Return (x, y) of the center of cell containing provided text 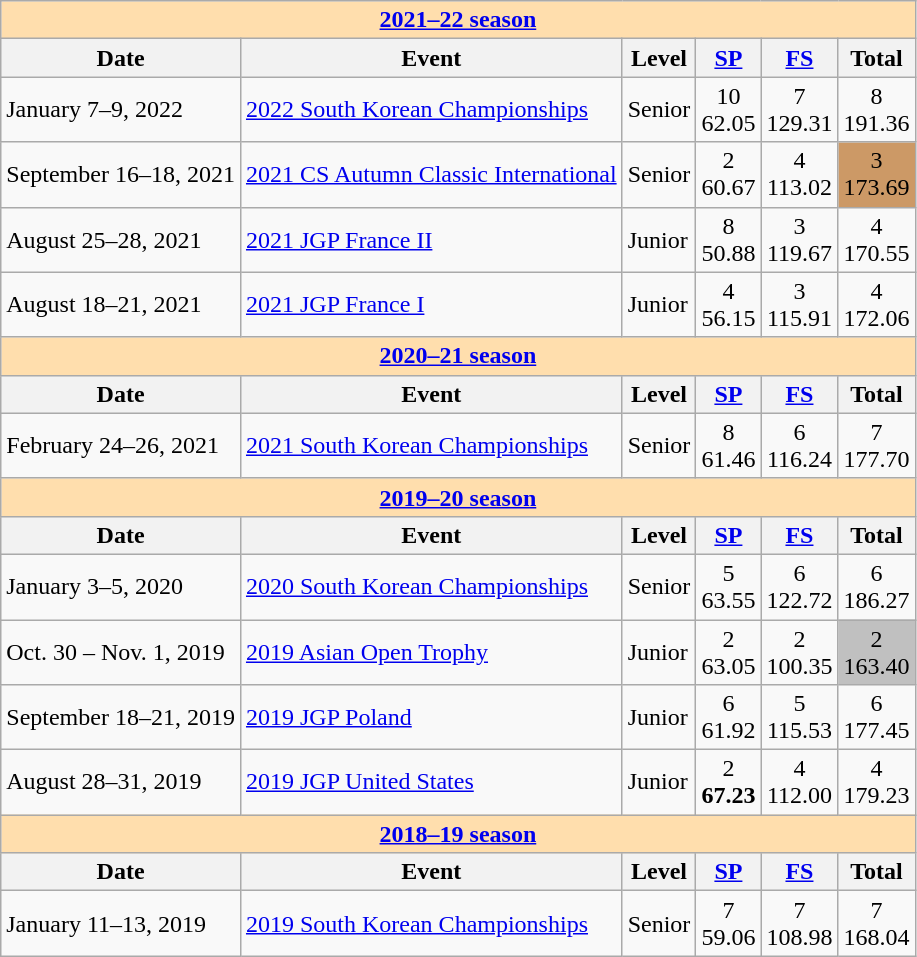
2019 Asian Open Trophy (431, 652)
September 18–21, 2019 (121, 718)
5 63.55 (728, 586)
September 16–18, 2021 (121, 174)
8 50.88 (728, 240)
8 61.46 (728, 446)
3 119.67 (800, 240)
2022 South Korean Championships (431, 110)
2019–20 season (458, 497)
2019 JGP Poland (431, 718)
4 56.15 (728, 304)
January 3–5, 2020 (121, 586)
5 115.53 (800, 718)
4 112.00 (800, 782)
4 113.02 (800, 174)
2020 South Korean Championships (431, 586)
6 61.92 (728, 718)
2018–19 season (458, 834)
2 63.05 (728, 652)
2021 JGP France I (431, 304)
7 168.04 (876, 924)
7 129.31 (800, 110)
2021 CS Autumn Classic International (431, 174)
7 59.06 (728, 924)
4 172.06 (876, 304)
6 186.27 (876, 586)
10 62.05 (728, 110)
8 191.36 (876, 110)
August 28–31, 2019 (121, 782)
January 11–13, 2019 (121, 924)
6 177.45 (876, 718)
2020–21 season (458, 356)
6 122.72 (800, 586)
August 25–28, 2021 (121, 240)
7 108.98 (800, 924)
6 116.24 (800, 446)
January 7–9, 2022 (121, 110)
2021 South Korean Championships (431, 446)
4 179.23 (876, 782)
2021–22 season (458, 20)
7 177.70 (876, 446)
3 115.91 (800, 304)
2021 JGP France II (431, 240)
2019 JGP United States (431, 782)
2 60.67 (728, 174)
2019 South Korean Championships (431, 924)
2 100.35 (800, 652)
4 170.55 (876, 240)
Oct. 30 – Nov. 1, 2019 (121, 652)
2 163.40 (876, 652)
3 173.69 (876, 174)
2 67.23 (728, 782)
August 18–21, 2021 (121, 304)
February 24–26, 2021 (121, 446)
